For the text-containing cell, return its midpoint in [X, Y] coordinate format. 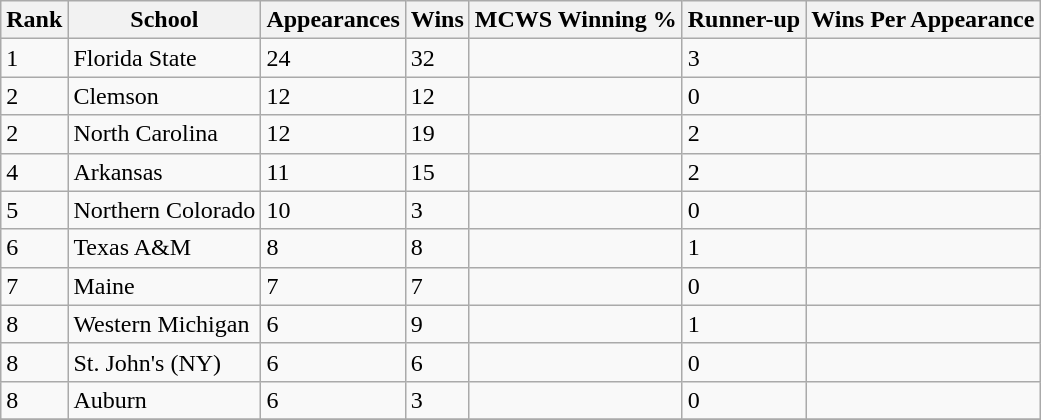
Runner-up [744, 20]
Arkansas [164, 172]
North Carolina [164, 134]
Appearances [333, 20]
Western Michigan [164, 324]
Florida State [164, 58]
Clemson [164, 96]
15 [437, 172]
St. John's (NY) [164, 362]
4 [34, 172]
MCWS Winning % [576, 20]
10 [333, 210]
Rank [34, 20]
Texas A&M [164, 248]
Auburn [164, 400]
Wins Per Appearance [923, 20]
24 [333, 58]
11 [333, 172]
32 [437, 58]
19 [437, 134]
9 [437, 324]
Maine [164, 286]
5 [34, 210]
Northern Colorado [164, 210]
School [164, 20]
Wins [437, 20]
